Find where the given text appears and provide that cell's center as [X, Y] coordinate. 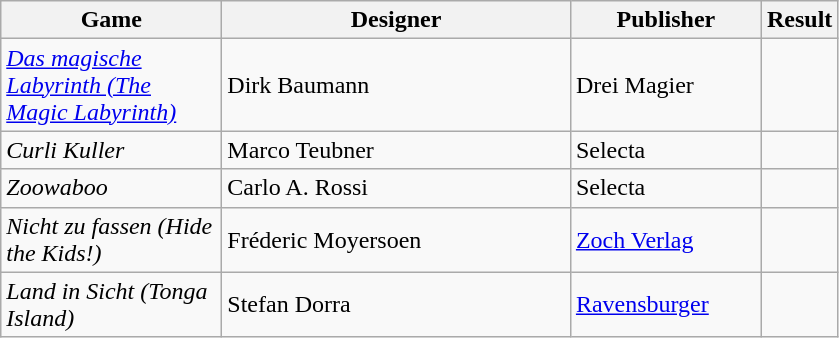
Ravensburger [666, 304]
Zoch Verlag [666, 240]
Dirk Baumann [396, 85]
Game [112, 20]
Marco Teubner [396, 150]
Designer [396, 20]
Das magische Labyrinth (The Magic Labyrinth) [112, 85]
Stefan Dorra [396, 304]
Carlo A. Rossi [396, 188]
Zoowaboo [112, 188]
Fréderic Moyersoen [396, 240]
Publisher [666, 20]
Nicht zu fassen (Hide the Kids!) [112, 240]
Land in Sicht (Tonga Island) [112, 304]
Drei Magier [666, 85]
Curli Kuller [112, 150]
Result [799, 20]
